Pinpoint the cell where the given text exists, returning its [X, Y] midpoint coordinate. 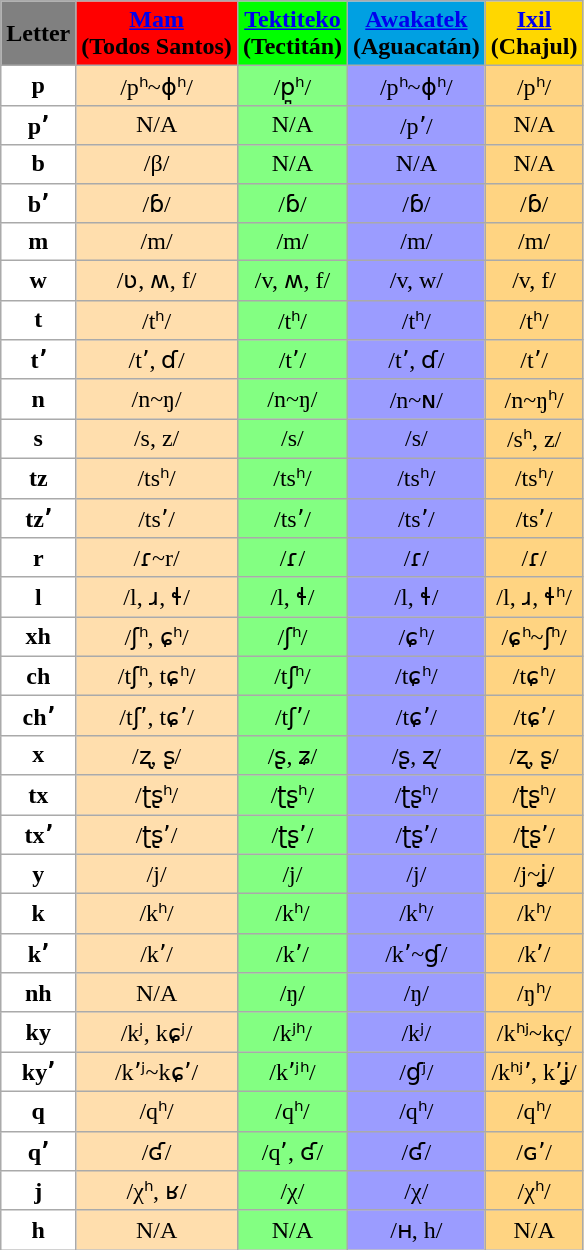
/ɾ~r/ [157, 558]
/ʋ, ʍ, f/ [157, 281]
qʼ [38, 1151]
s [38, 439]
/tʃʰ/ [292, 676]
/ʂ, ʐ/ [417, 755]
p [38, 86]
t [38, 320]
/j~ʝ/ [534, 874]
Ixil (Chajul) [534, 34]
/v, ʍ, f/ [292, 281]
/pʰ/ [534, 86]
/χʰ, ʁ/ [157, 1191]
/pʼ/ [417, 125]
/n~ŋʰ/ [534, 399]
Tektiteko (Tectitán) [292, 34]
/kʲʰ/ [292, 1032]
/tʃʼ, tɕʼ/ [157, 716]
kyʼ [38, 1072]
/χʰ/ [534, 1191]
/kʼʲʰ/ [292, 1072]
/ɠʲ/ [417, 1072]
l [38, 597]
tx [38, 795]
ch [38, 676]
x [38, 755]
/l, ɹ, ɬʰ/ [534, 597]
/ɕʰ/ [417, 637]
/ŋʰ/ [534, 993]
k [38, 914]
/ʃʰ, ɕʰ/ [157, 637]
ky [38, 1032]
Mam (Todos Santos) [157, 34]
/kʲ/ [417, 1032]
/kʼ~ɠ/ [417, 953]
/ɕʰ~ʃʰ/ [534, 637]
txʼ [38, 834]
m [38, 242]
/v, f/ [534, 281]
/tʃʼ/ [292, 716]
tʼ [38, 360]
tzʼ [38, 518]
w [38, 281]
q [38, 1111]
/p̪ʰ/ [292, 86]
/tʃʰ, tɕʰ/ [157, 676]
xh [38, 637]
h [38, 1230]
/ɢʼ/ [534, 1151]
tz [38, 478]
/l, ɹ, ɬ/ [157, 597]
/kʼʲ~kɕʼ/ [157, 1072]
/kʰʲʼ, kʼʝ/ [534, 1072]
/β/ [157, 164]
/v, w/ [417, 281]
/ʂ, ʑ/ [292, 755]
/s, z/ [157, 439]
kʼ [38, 953]
chʼ [38, 716]
pʼ [38, 125]
/kʰʲ~kç/ [534, 1032]
/ʜ, h/ [417, 1230]
/ʃʰ/ [292, 637]
Letter [38, 34]
nh [38, 993]
y [38, 874]
r [38, 558]
/n~ɴ/ [417, 399]
bʼ [38, 203]
Awakatek (Aguacatán) [417, 34]
/qʼ, ʛ/ [292, 1151]
n [38, 399]
/sʰ, z/ [534, 439]
b [38, 164]
j [38, 1191]
/kʲ, kɕʲ/ [157, 1032]
